Output the [X, Y] coordinate of the center of the cell containing the given text.  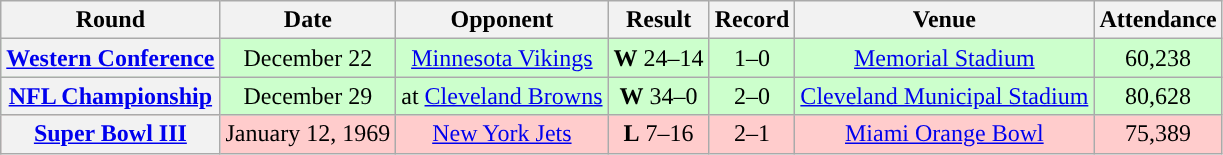
December 22 [308, 58]
New York Jets [502, 134]
Memorial Stadium [944, 58]
Minnesota Vikings [502, 58]
Super Bowl III [110, 134]
Attendance [1158, 20]
NFL Championship [110, 96]
60,238 [1158, 58]
Date [308, 20]
Miami Orange Bowl [944, 134]
2–1 [752, 134]
W 24–14 [658, 58]
80,628 [1158, 96]
January 12, 1969 [308, 134]
December 29 [308, 96]
Western Conference [110, 58]
L 7–16 [658, 134]
W 34–0 [658, 96]
at Cleveland Browns [502, 96]
Round [110, 20]
1–0 [752, 58]
2–0 [752, 96]
Record [752, 20]
Cleveland Municipal Stadium [944, 96]
75,389 [1158, 134]
Result [658, 20]
Opponent [502, 20]
Venue [944, 20]
